Detect which cell encompasses the target text, then output its [x, y] center coordinate. 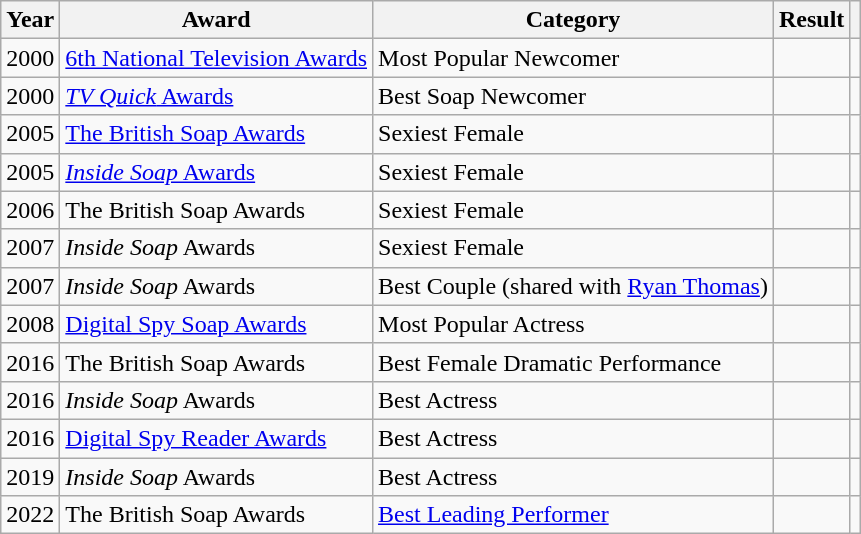
Digital Spy Soap Awards [216, 324]
6th National Television Awards [216, 58]
Digital Spy Reader Awards [216, 438]
TV Quick Awards [216, 96]
Year [30, 20]
2008 [30, 324]
2019 [30, 477]
Best Couple (shared with Ryan Thomas) [574, 286]
Award [216, 20]
Best Leading Performer [574, 515]
2022 [30, 515]
2006 [30, 210]
Best Soap Newcomer [574, 96]
Best Female Dramatic Performance [574, 362]
Category [574, 20]
Result [811, 20]
Most Popular Newcomer [574, 58]
Most Popular Actress [574, 324]
